Identify which cell holds the provided text, then report its (X, Y) central coordinate. 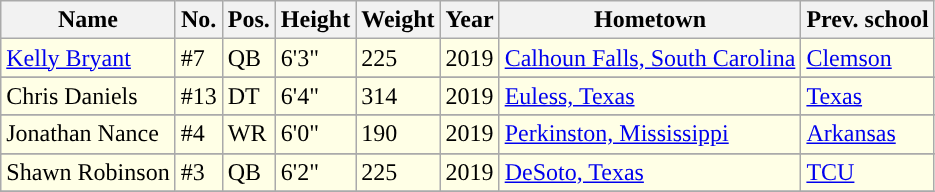
Hometown (650, 20)
TCU (868, 172)
No. (198, 20)
Prev. school (868, 20)
6'4" (315, 96)
DT (248, 96)
Chris Daniels (88, 96)
#13 (198, 96)
6'3" (315, 58)
Arkansas (868, 134)
Name (88, 20)
Height (315, 20)
Shawn Robinson (88, 172)
Kelly Bryant (88, 58)
#7 (198, 58)
6'2" (315, 172)
WR (248, 134)
314 (398, 96)
#3 (198, 172)
Perkinston, Mississippi (650, 134)
Weight (398, 20)
Euless, Texas (650, 96)
6'0" (315, 134)
#4 (198, 134)
DeSoto, Texas (650, 172)
Texas (868, 96)
Jonathan Nance (88, 134)
Clemson (868, 58)
190 (398, 134)
Year (470, 20)
Pos. (248, 20)
Calhoun Falls, South Carolina (650, 58)
